Return [x, y] of the center of cell containing provided text 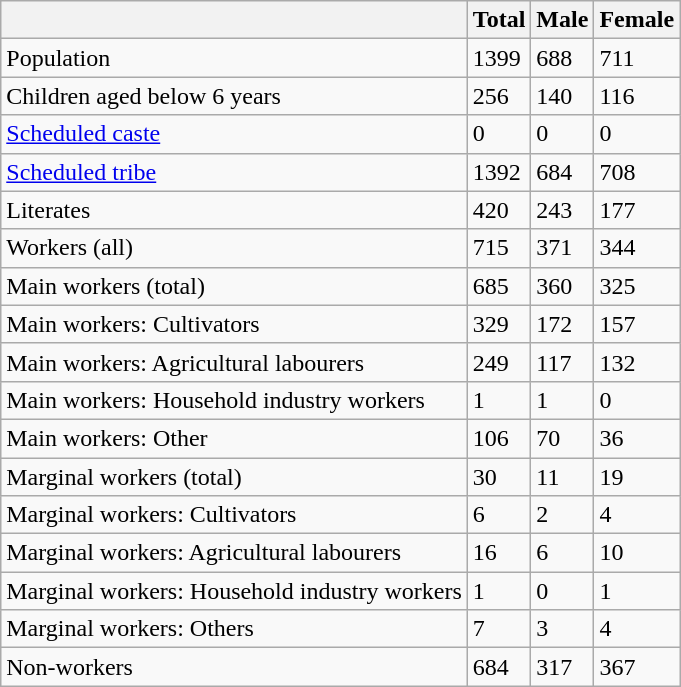
Male [562, 20]
106 [499, 438]
3 [562, 629]
177 [637, 210]
Non-workers [234, 667]
30 [499, 477]
132 [637, 362]
117 [562, 362]
16 [499, 553]
1399 [499, 58]
325 [637, 286]
360 [562, 286]
11 [562, 477]
Main workers: Cultivators [234, 324]
711 [637, 58]
Female [637, 20]
329 [499, 324]
685 [499, 286]
688 [562, 58]
Main workers (total) [234, 286]
Total [499, 20]
Scheduled tribe [234, 172]
140 [562, 96]
Literates [234, 210]
715 [499, 248]
Workers (all) [234, 248]
344 [637, 248]
116 [637, 96]
367 [637, 667]
19 [637, 477]
Marginal workers: Others [234, 629]
Population [234, 58]
1392 [499, 172]
172 [562, 324]
Children aged below 6 years [234, 96]
157 [637, 324]
7 [499, 629]
10 [637, 553]
Main workers: Other [234, 438]
Marginal workers (total) [234, 477]
256 [499, 96]
Scheduled caste [234, 134]
Marginal workers: Agricultural labourers [234, 553]
2 [562, 515]
70 [562, 438]
371 [562, 248]
420 [499, 210]
249 [499, 362]
Main workers: Agricultural labourers [234, 362]
Marginal workers: Cultivators [234, 515]
Main workers: Household industry workers [234, 400]
243 [562, 210]
Marginal workers: Household industry workers [234, 591]
708 [637, 172]
36 [637, 438]
317 [562, 667]
